Return (X, Y) of the center of cell containing provided text 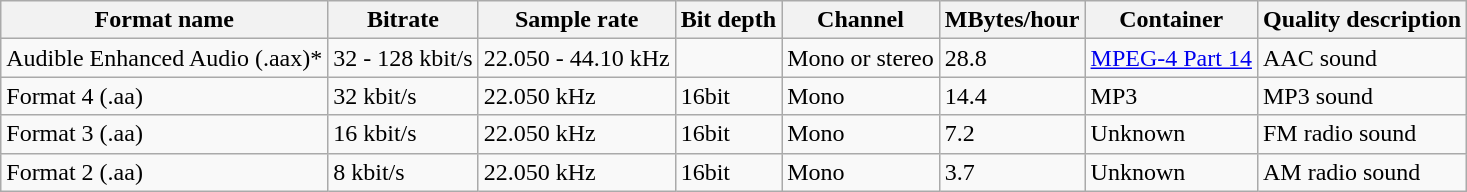
8 kbit/s (403, 172)
MPEG-4 Part 14 (1171, 58)
Bit depth (728, 20)
FM radio sound (1362, 134)
14.4 (1012, 96)
Sample rate (576, 20)
AM radio sound (1362, 172)
Bitrate (403, 20)
Format 4 (.aa) (164, 96)
Quality description (1362, 20)
Channel (861, 20)
MBytes/hour (1012, 20)
AAC sound (1362, 58)
Format 3 (.aa) (164, 134)
7.2 (1012, 134)
22.050 - 44.10 kHz (576, 58)
Audible Enhanced Audio (.aax)* (164, 58)
32 kbit/s (403, 96)
Format name (164, 20)
Mono or stereo (861, 58)
MP3 sound (1362, 96)
32 - 128 kbit/s (403, 58)
3.7 (1012, 172)
Format 2 (.aa) (164, 172)
Container (1171, 20)
MP3 (1171, 96)
28.8 (1012, 58)
16 kbit/s (403, 134)
